For the text-containing cell, return its midpoint in (x, y) coordinate format. 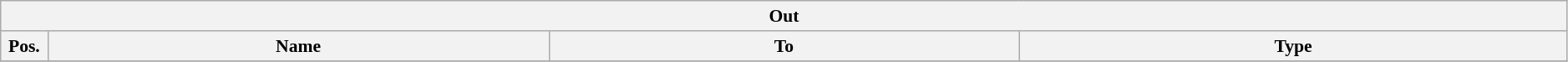
Name (298, 46)
To (784, 46)
Pos. (24, 46)
Out (784, 16)
Type (1293, 46)
